From the cell containing the given text, extract its center point as (x, y) coordinate. 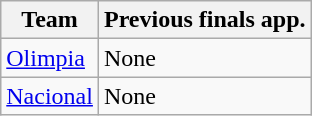
Olimpia (50, 58)
Team (50, 20)
Previous finals app. (204, 20)
Nacional (50, 96)
